Return (x, y) of the center of cell containing provided text 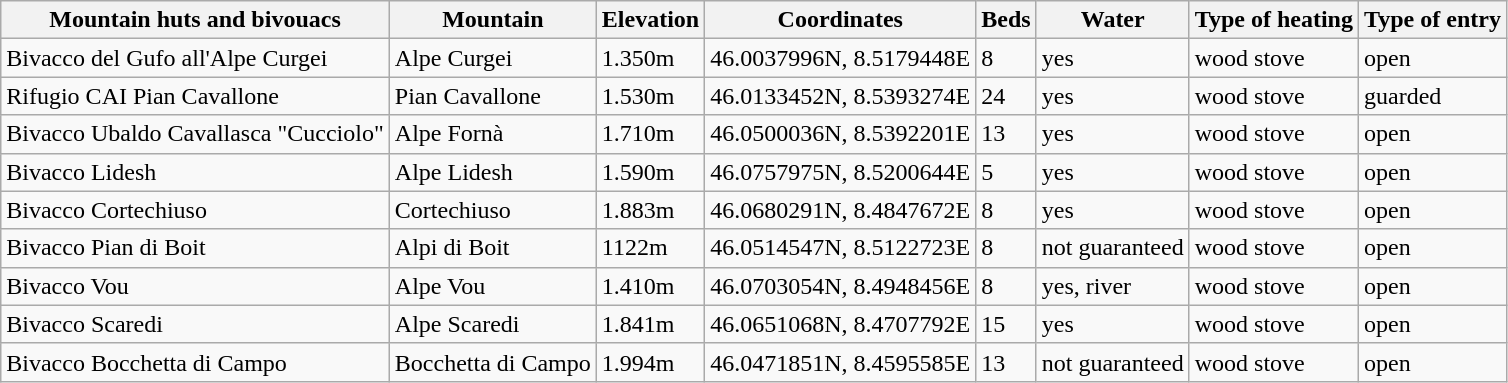
46.0514547N, 8.5122723E (840, 248)
Type of entry (1432, 20)
guarded (1432, 96)
Cortechiuso (492, 210)
46.0500036N, 8.5392201E (840, 134)
46.0471851N, 8.4595585E (840, 362)
Type of heating (1274, 20)
Mountain (492, 20)
Bivacco Lidesh (196, 172)
Alpe Fornà (492, 134)
Bivacco Ubaldo Cavallasca "Cucciolo" (196, 134)
Elevation (650, 20)
46.0757975N, 8.5200644E (840, 172)
1122m (650, 248)
1.710m (650, 134)
Pian Cavallone (492, 96)
Alpe Vou (492, 286)
Bivacco Cortechiuso (196, 210)
Bivacco Bocchetta di Campo (196, 362)
Rifugio CAI Pian Cavallone (196, 96)
1.994m (650, 362)
1.590m (650, 172)
46.0703054N, 8.4948456E (840, 286)
Alpe Lidesh (492, 172)
46.0037996N, 8.5179448E (840, 58)
Bocchetta di Campo (492, 362)
46.0680291N, 8.4847672E (840, 210)
Mountain huts and bivouacs (196, 20)
Bivacco Scaredi (196, 324)
1.841m (650, 324)
Bivacco Pian di Boit (196, 248)
1.883m (650, 210)
Alpe Scaredi (492, 324)
46.0133452N, 8.5393274E (840, 96)
5 (1006, 172)
Alpe Curgei (492, 58)
1.410m (650, 286)
Bivacco del Gufo all'Alpe Curgei (196, 58)
Beds (1006, 20)
Alpi di Boit (492, 248)
24 (1006, 96)
46.0651068N, 8.4707792E (840, 324)
Bivacco Vou (196, 286)
yes, river (1112, 286)
Water (1112, 20)
15 (1006, 324)
1.530m (650, 96)
Coordinates (840, 20)
1.350m (650, 58)
